Scan for the cell matching the given text and deliver its (x, y) coordinate at center. 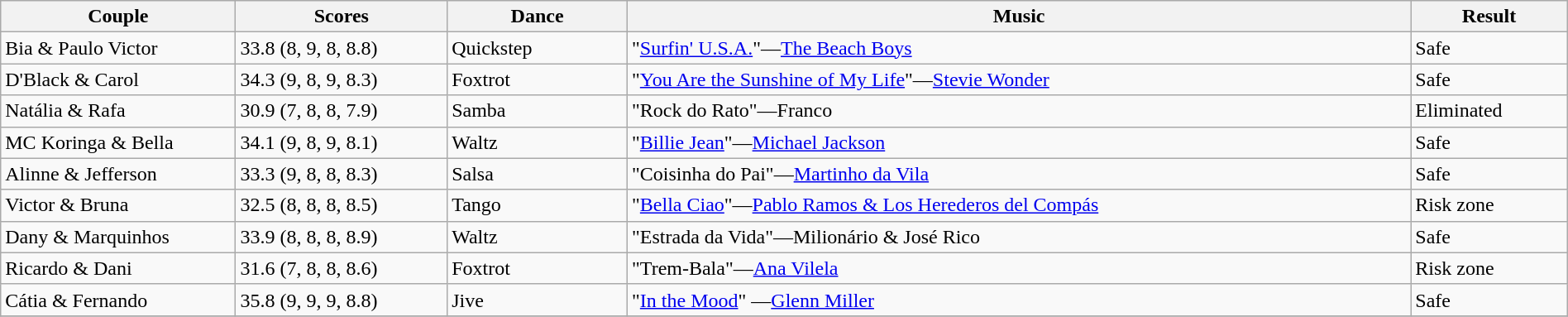
Quickstep (538, 48)
"You Are the Sunshine of My Life"—Stevie Wonder (1019, 79)
MC Koringa & Bella (118, 142)
Scores (342, 17)
Victor & Bruna (118, 205)
Cátia & Fernando (118, 300)
30.9 (7, 8, 8, 7.9) (342, 111)
"Estrada da Vida"—Milionário & José Rico (1019, 237)
Result (1489, 17)
"Surfin' U.S.A."—The Beach Boys (1019, 48)
34.1 (9, 8, 9, 8.1) (342, 142)
Bia & Paulo Victor (118, 48)
D'Black & Carol (118, 79)
Dance (538, 17)
"Bella Ciao"—Pablo Ramos & Los Herederos del Compás (1019, 205)
34.3 (9, 8, 9, 8.3) (342, 79)
"Rock do Rato"—Franco (1019, 111)
Tango (538, 205)
33.9 (8, 8, 8, 8.9) (342, 237)
33.3 (9, 8, 8, 8.3) (342, 174)
Dany & Marquinhos (118, 237)
35.8 (9, 9, 9, 8.8) (342, 300)
Alinne & Jefferson (118, 174)
Eliminated (1489, 111)
Ricardo & Dani (118, 268)
Samba (538, 111)
Music (1019, 17)
"Billie Jean"—Michael Jackson (1019, 142)
"In the Mood" —Glenn Miller (1019, 300)
"Trem-Bala"—Ana Vilela (1019, 268)
Natália & Rafa (118, 111)
31.6 (7, 8, 8, 8.6) (342, 268)
Jive (538, 300)
33.8 (8, 9, 8, 8.8) (342, 48)
Salsa (538, 174)
"Coisinha do Pai"—Martinho da Vila (1019, 174)
Couple (118, 17)
32.5 (8, 8, 8, 8.5) (342, 205)
